Return [x, y] of the center of cell containing provided text 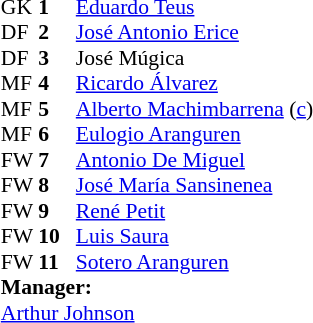
Alberto Machimbarrena (c) [194, 109]
Ricardo Álvarez [194, 83]
6 [57, 135]
11 [57, 262]
René Petit [194, 211]
4 [57, 83]
Manager: [157, 287]
José Múgica [194, 58]
José Antonio Erice [194, 33]
Eulogio Aranguren [194, 135]
9 [57, 211]
Sotero Aranguren [194, 262]
José María Sansinenea [194, 185]
10 [57, 237]
5 [57, 109]
2 [57, 33]
8 [57, 185]
Luis Saura [194, 237]
Antonio De Miguel [194, 160]
7 [57, 160]
3 [57, 58]
